For the text-containing cell, return its midpoint in (X, Y) coordinate format. 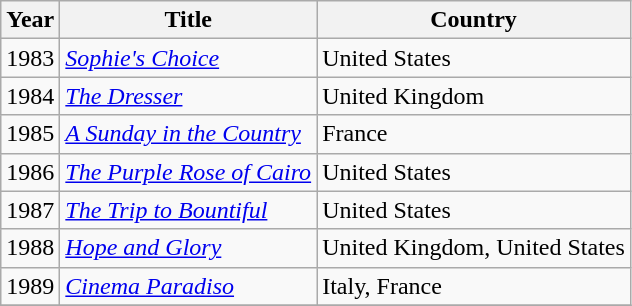
Hope and Glory (188, 248)
Italy, France (474, 286)
1988 (30, 248)
France (474, 134)
United Kingdom, United States (474, 248)
United Kingdom (474, 96)
Country (474, 20)
Sophie's Choice (188, 58)
A Sunday in the Country (188, 134)
1983 (30, 58)
1984 (30, 96)
1987 (30, 210)
1985 (30, 134)
The Trip to Bountiful (188, 210)
The Purple Rose of Cairo (188, 172)
Year (30, 20)
Cinema Paradiso (188, 286)
1989 (30, 286)
The Dresser (188, 96)
Title (188, 20)
1986 (30, 172)
